Locate the cell with the specified text and output its (X, Y) center coordinate. 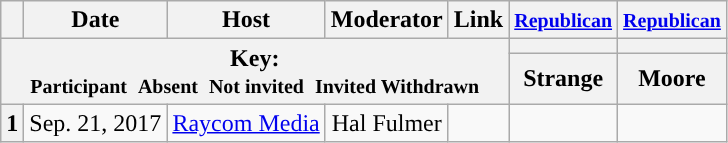
Link (478, 20)
1 (12, 123)
Moore (672, 78)
Host (246, 20)
Raycom Media (246, 123)
Strange (564, 78)
Date (96, 20)
Key: Participant Absent Not invited Invited Withdrawn (255, 72)
Moderator (386, 20)
Hal Fulmer (386, 123)
Sep. 21, 2017 (96, 123)
